Provide the (x, y) coordinate of the cell's center where the given text is located.  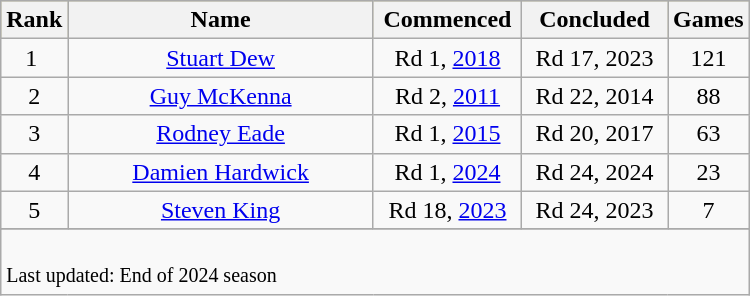
Rd 17, 2023 (595, 58)
88 (709, 96)
Rd 22, 2014 (595, 96)
Concluded (595, 20)
Rd 24, 2024 (595, 172)
23 (709, 172)
4 (34, 172)
Guy McKenna (221, 96)
Damien Hardwick (221, 172)
121 (709, 58)
7 (709, 210)
Rd 2, 2011 (447, 96)
63 (709, 134)
Steven King (221, 210)
Commenced (447, 20)
Stuart Dew (221, 58)
Rd 1, 2024 (447, 172)
Rd 24, 2023 (595, 210)
1 (34, 58)
Games (709, 20)
Rodney Eade (221, 134)
5 (34, 210)
Last updated: End of 2024 season (375, 262)
Rd 18, 2023 (447, 210)
Rank (34, 20)
Rd 1, 2015 (447, 134)
2 (34, 96)
Rd 1, 2018 (447, 58)
3 (34, 134)
Name (221, 20)
Rd 20, 2017 (595, 134)
